Pinpoint the cell where the given text exists, returning its [x, y] midpoint coordinate. 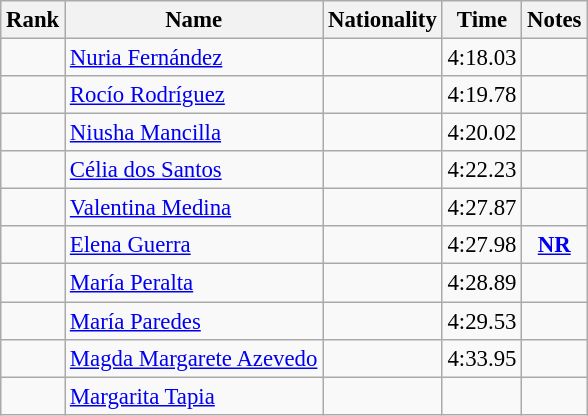
María Paredes [194, 321]
4:28.89 [482, 283]
Nationality [382, 20]
4:29.53 [482, 321]
Name [194, 20]
4:33.95 [482, 358]
Margarita Tapia [194, 396]
Notes [554, 20]
Nuria Fernández [194, 58]
Magda Margarete Azevedo [194, 358]
4:20.02 [482, 133]
María Peralta [194, 283]
Niusha Mancilla [194, 133]
Célia dos Santos [194, 170]
4:27.98 [482, 245]
Elena Guerra [194, 245]
Valentina Medina [194, 208]
NR [554, 245]
Time [482, 20]
4:27.87 [482, 208]
Rocío Rodríguez [194, 95]
Rank [33, 20]
4:18.03 [482, 58]
4:19.78 [482, 95]
4:22.23 [482, 170]
